Identify which cell holds the provided text, then report its (X, Y) central coordinate. 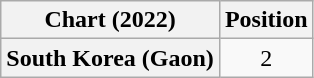
South Korea (Gaon) (110, 58)
Position (266, 20)
2 (266, 58)
Chart (2022) (110, 20)
